Determine the (x, y) coordinate at the center of the cell enclosing the given text.  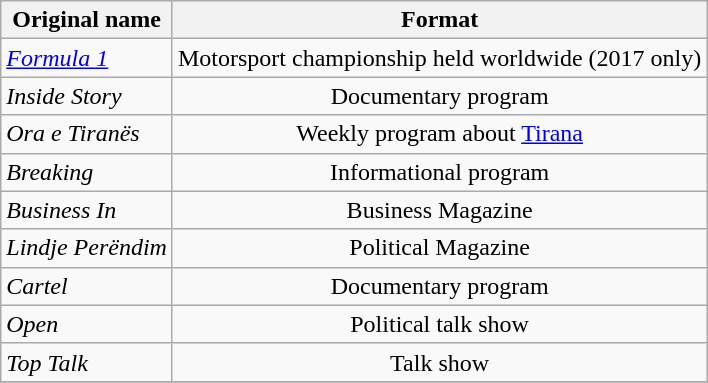
Breaking (87, 172)
Open (87, 324)
Political talk show (439, 324)
Business In (87, 210)
Talk show (439, 362)
Motorsport championship held worldwide (2017 only) (439, 58)
Ora e Tiranës (87, 134)
Format (439, 20)
Lindje Perëndim (87, 248)
Inside Story (87, 96)
Business Magazine (439, 210)
Original name (87, 20)
Weekly program about Tirana (439, 134)
Informational program (439, 172)
Cartel (87, 286)
Top Talk (87, 362)
Political Magazine (439, 248)
Formula 1 (87, 58)
